Determine the [x, y] coordinate at the center of the cell enclosing the given text.  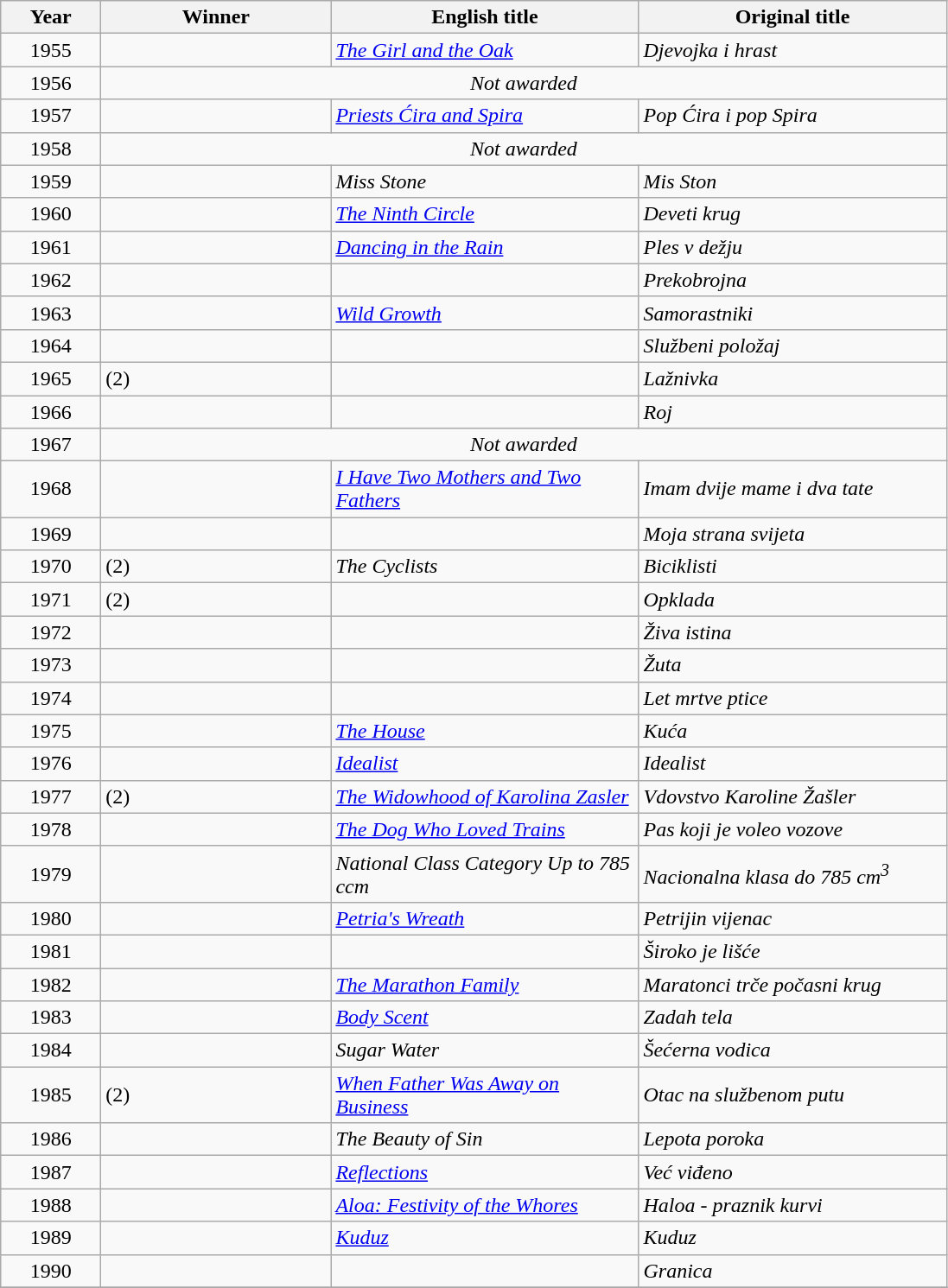
1956 [51, 83]
Otac na službenom putu [792, 1095]
Wild Growth [485, 313]
1981 [51, 951]
1965 [51, 378]
Imam dvije mame i dva tate [792, 489]
1982 [51, 984]
1957 [51, 116]
The Widowhood of Karolina Zasler [485, 796]
1967 [51, 445]
Nacionalna klasa do 785 cm3 [792, 874]
Moja strana svijeta [792, 534]
1960 [51, 214]
1974 [51, 698]
Petrijin vijenac [792, 918]
Pop Ćira i pop Spira [792, 116]
Samorastniki [792, 313]
1986 [51, 1139]
Original title [792, 17]
1968 [51, 489]
1983 [51, 1018]
1985 [51, 1095]
Priests Ćira and Spira [485, 116]
1955 [51, 50]
Kuća [792, 731]
Mis Ston [792, 181]
Pas koji je voleo vozove [792, 829]
Winner [216, 17]
1969 [51, 534]
Lepota poroka [792, 1139]
Široko je lišće [792, 951]
The Beauty of Sin [485, 1139]
Žuta [792, 665]
When Father Was Away on Business [485, 1095]
1975 [51, 731]
Djevojka i hrast [792, 50]
1966 [51, 412]
1977 [51, 796]
1963 [51, 313]
Već viđeno [792, 1172]
1989 [51, 1238]
1962 [51, 280]
Službeni položaj [792, 346]
Year [51, 17]
Dancing in the Rain [485, 247]
1973 [51, 665]
1980 [51, 918]
1988 [51, 1205]
Body Scent [485, 1018]
The Dog Who Loved Trains [485, 829]
Aloa: Festivity of the Whores [485, 1205]
Prekobrojna [792, 280]
Roj [792, 412]
Lažnivka [792, 378]
Šećerna vodica [792, 1050]
1964 [51, 346]
The Girl and the Oak [485, 50]
1984 [51, 1050]
1978 [51, 829]
Petria's Wreath [485, 918]
1979 [51, 874]
The Cyclists [485, 567]
The Marathon Family [485, 984]
I Have Two Mothers and Two Fathers [485, 489]
Zadah tela [792, 1018]
Haloa - praznik kurvi [792, 1205]
Reflections [485, 1172]
Opklada [792, 600]
National Class Category Up to 785 ccm [485, 874]
1958 [51, 149]
Sugar Water [485, 1050]
Let mrtve ptice [792, 698]
1976 [51, 764]
Vdovstvo Karoline Žašler [792, 796]
1990 [51, 1271]
Granica [792, 1271]
Ples v dežju [792, 247]
Maratonci trče počasni krug [792, 984]
Biciklisti [792, 567]
1961 [51, 247]
Živa istina [792, 632]
1972 [51, 632]
1971 [51, 600]
The Ninth Circle [485, 214]
English title [485, 17]
1959 [51, 181]
Deveti krug [792, 214]
The House [485, 731]
1987 [51, 1172]
1970 [51, 567]
Miss Stone [485, 181]
